Search for the cell housing the specified text and yield its [x, y] center coordinate. 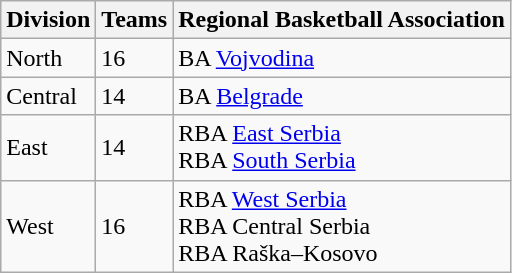
Central [48, 96]
BA Belgrade [342, 96]
RBA East Serbia RBA South Serbia [342, 148]
Regional Basketball Association [342, 20]
BA Vojvodina [342, 58]
Division [48, 20]
Teams [134, 20]
North [48, 58]
West [48, 226]
RBA West SerbiaRBA Central Serbia RBA Raška–Kosovo [342, 226]
East [48, 148]
